Scan for the cell matching the given text and deliver its (x, y) coordinate at center. 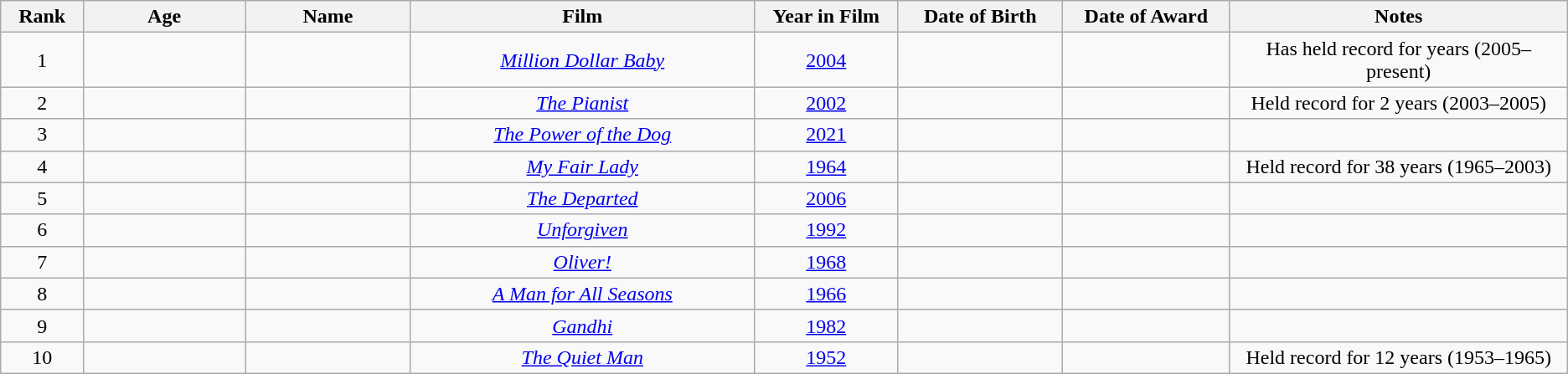
6 (42, 230)
The Quiet Man (582, 357)
4 (42, 167)
The Power of the Dog (582, 135)
1968 (826, 262)
Date of Award (1147, 17)
Notes (1399, 17)
1982 (826, 325)
2 (42, 103)
2004 (826, 60)
Rank (42, 17)
1966 (826, 294)
1 (42, 60)
10 (42, 357)
Date of Birth (980, 17)
9 (42, 325)
Has held record for years (2005–present) (1399, 60)
My Fair Lady (582, 167)
Name (328, 17)
Film (582, 17)
1952 (826, 357)
Held record for 38 years (1965–2003) (1399, 167)
Million Dollar Baby (582, 60)
The Departed (582, 198)
The Pianist (582, 103)
2021 (826, 135)
Unforgiven (582, 230)
7 (42, 262)
2002 (826, 103)
Year in Film (826, 17)
A Man for All Seasons (582, 294)
2006 (826, 198)
5 (42, 198)
Age (164, 17)
Oliver! (582, 262)
Gandhi (582, 325)
1964 (826, 167)
Held record for 2 years (2003–2005) (1399, 103)
3 (42, 135)
1992 (826, 230)
Held record for 12 years (1953–1965) (1399, 357)
8 (42, 294)
